Provide the [X, Y] coordinate of the cell's center where the given text is located.  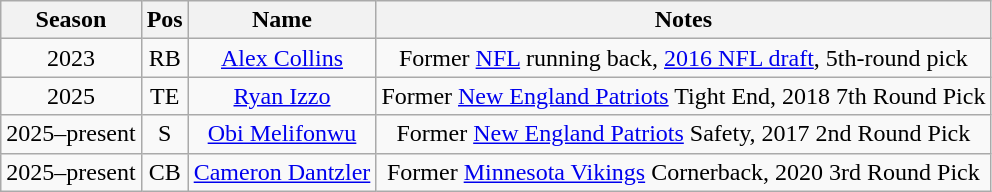
Cameron Dantzler [282, 172]
2025 [71, 96]
Alex Collins [282, 58]
Name [282, 20]
S [164, 134]
RB [164, 58]
Notes [684, 20]
Former Minnesota Vikings Cornerback, 2020 3rd Round Pick [684, 172]
2023 [71, 58]
Former New England Patriots Safety, 2017 2nd Round Pick [684, 134]
Former NFL running back, 2016 NFL draft, 5th-round pick [684, 58]
Former New England Patriots Tight End, 2018 7th Round Pick [684, 96]
CB [164, 172]
Season [71, 20]
Ryan Izzo [282, 96]
Obi Melifonwu [282, 134]
TE [164, 96]
Pos [164, 20]
